For the text-containing cell, return its midpoint in [x, y] coordinate format. 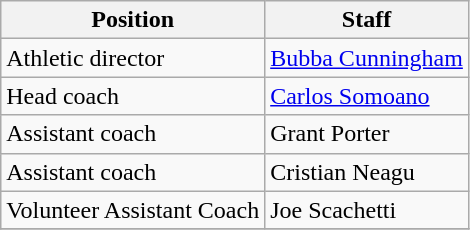
Grant Porter [367, 134]
Athletic director [133, 58]
Cristian Neagu [367, 172]
Carlos Somoano [367, 96]
Position [133, 20]
Head coach [133, 96]
Staff [367, 20]
Volunteer Assistant Coach [133, 210]
Joe Scachetti [367, 210]
Bubba Cunningham [367, 58]
